Extract the [X, Y] coordinate from the center of the cell holding the provided text.  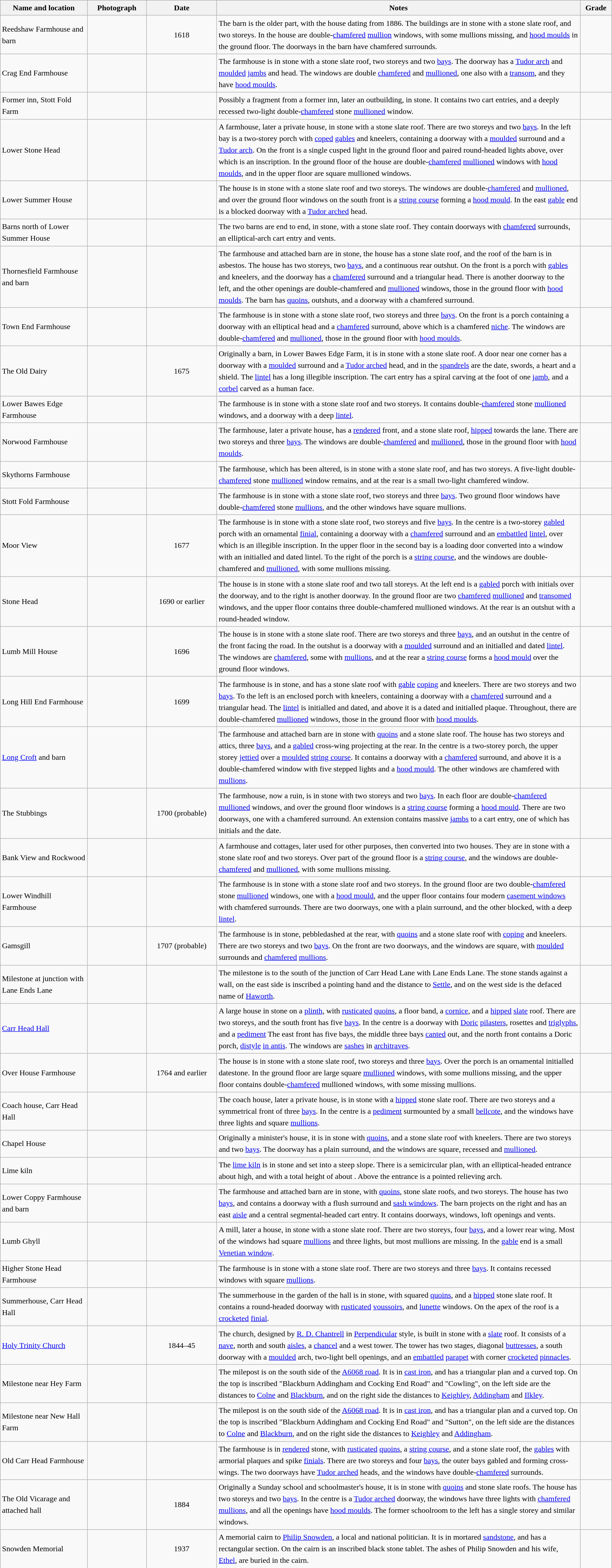
1884 [182, 1505]
Lumb Ghyll [44, 1241]
Date [182, 8]
Name and location [44, 8]
The Stubbings [44, 813]
Notes [398, 8]
Carr Head Hall [44, 1029]
The Old Vicarage and attached hall [44, 1505]
Milestone near Hey Farm [44, 1383]
Lime kiln [44, 1171]
1937 [182, 1549]
Higher Stone Head Farmhouse [44, 1274]
Reedshaw Farmhouse and barn [44, 35]
Skythorns Farmhouse [44, 475]
Moor View [44, 546]
1764 and earlier [182, 1072]
1707 (probable) [182, 946]
Grade [596, 8]
1700 (probable) [182, 813]
Thornesfield Farmhouse and barn [44, 277]
Bank View and Rockwood [44, 858]
1844–45 [182, 1345]
Over House Farmhouse [44, 1072]
Long Croft and barn [44, 758]
Lumb Mill House [44, 652]
Lower Coppy Farmhouse and barn [44, 1203]
1699 [182, 701]
Snowden Memorial [44, 1549]
Norwood Farmhouse [44, 442]
Crag End Farmhouse [44, 73]
Holy Trinity Church [44, 1345]
1690 or earlier [182, 601]
Former inn, Stott Fold Farm [44, 106]
Long Hill End Farmhouse [44, 701]
Coach house, Carr Head Hall [44, 1111]
1677 [182, 546]
1618 [182, 35]
Lower Windhill Farmhouse [44, 901]
Town End Farmhouse [44, 327]
Chapel House [44, 1143]
Milestone at junction with Lane Ends Lane [44, 984]
1675 [182, 371]
The farmhouse is in stone with a stone slate roof. There are two storeys and three bays. It contains recessed windows with square mullions. [398, 1274]
Milestone near New Hall Farm [44, 1422]
Old Carr Head Farmhouse [44, 1460]
Stone Head [44, 601]
Lower Stone Head [44, 150]
Lower Bawes Edge Farmhouse [44, 409]
1696 [182, 652]
Summerhouse, Carr Head Hall [44, 1307]
Stott Fold Farmhouse [44, 501]
Lower Summer House [44, 200]
Gamsgill [44, 946]
Barns north of Lower Summer House [44, 232]
Photograph [117, 8]
The Old Dairy [44, 371]
